Capture the cell that displays the provided text and extract its (X, Y) central coordinate. 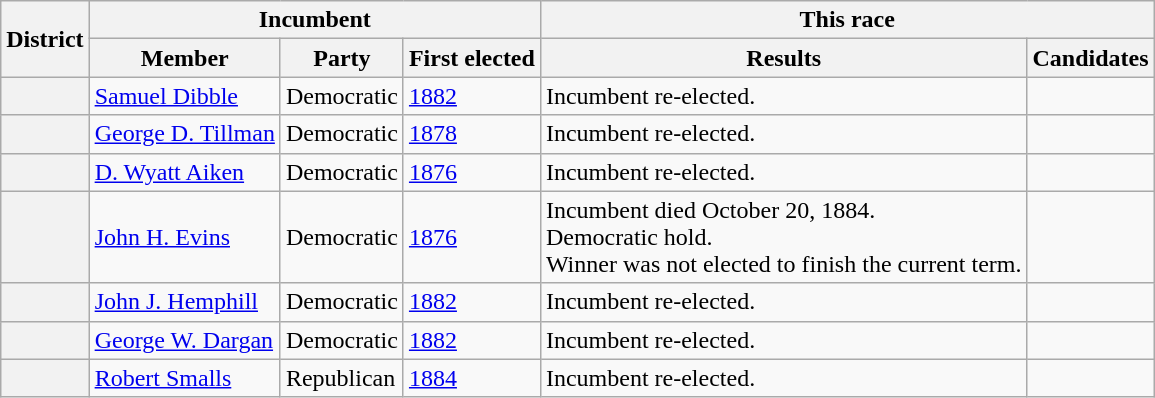
Member (184, 58)
Incumbent (314, 20)
Republican (342, 378)
Incumbent died October 20, 1884.Democratic hold.Winner was not elected to finish the current term. (784, 237)
George W. Dargan (184, 340)
First elected (472, 58)
District (45, 39)
George D. Tillman (184, 134)
Results (784, 58)
John J. Hemphill (184, 302)
John H. Evins (184, 237)
Robert Smalls (184, 378)
Candidates (1090, 58)
Samuel Dibble (184, 96)
Party (342, 58)
This race (847, 20)
1884 (472, 378)
1878 (472, 134)
D. Wyatt Aiken (184, 172)
